Extract the (X, Y) coordinate from the center of the cell holding the provided text.  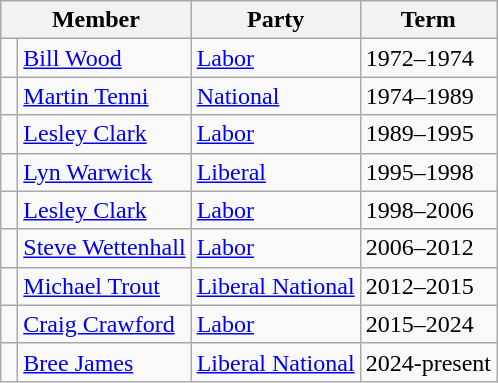
1989–1995 (428, 134)
1974–1989 (428, 96)
Bill Wood (104, 58)
Member (96, 20)
Martin Tenni (104, 96)
Bree James (104, 362)
Steve Wettenhall (104, 248)
1998–2006 (428, 210)
Lyn Warwick (104, 172)
2015–2024 (428, 324)
Party (276, 20)
Michael Trout (104, 286)
2024-present (428, 362)
Liberal (276, 172)
1972–1974 (428, 58)
1995–1998 (428, 172)
Craig Crawford (104, 324)
National (276, 96)
2006–2012 (428, 248)
Term (428, 20)
2012–2015 (428, 286)
